Capture the cell that displays the provided text and extract its [x, y] central coordinate. 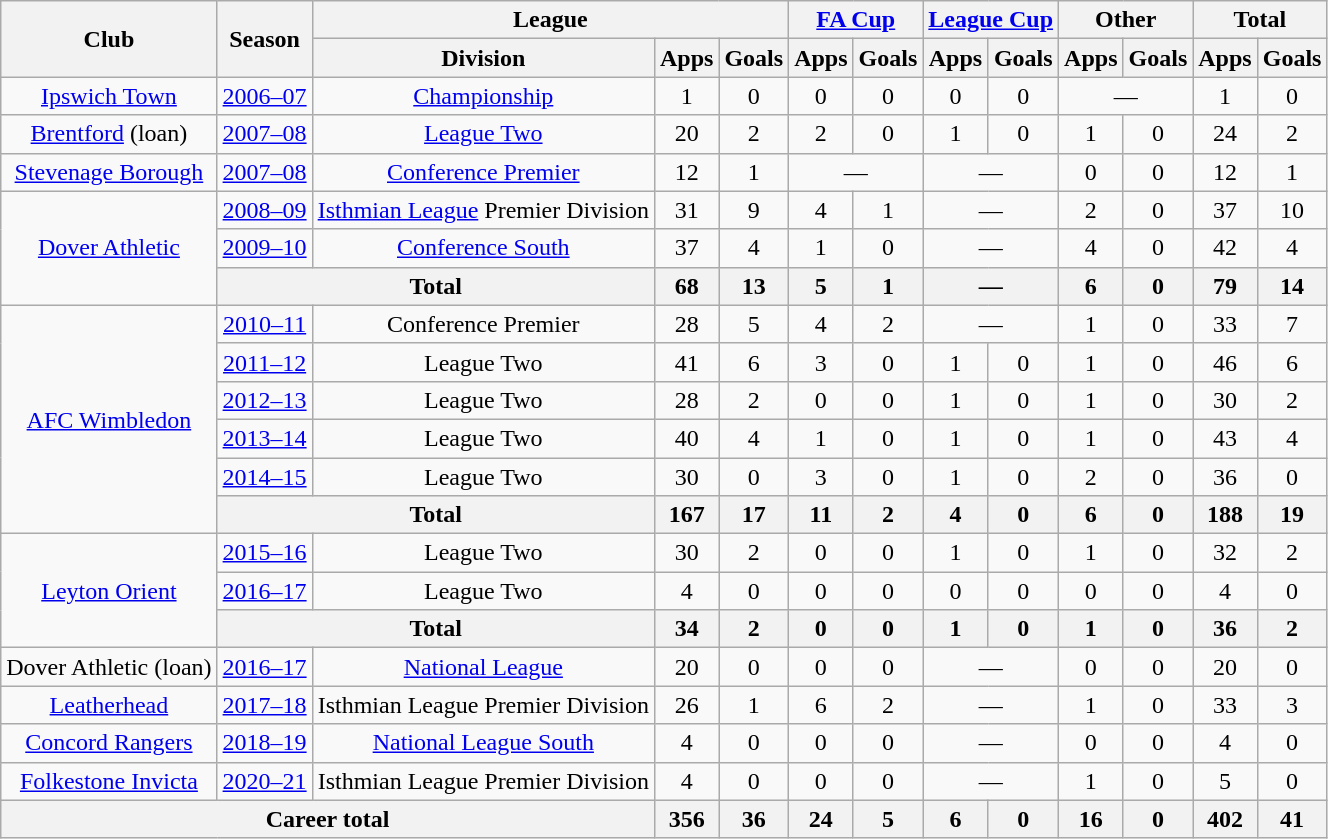
167 [686, 515]
9 [754, 210]
2006–07 [264, 96]
FA Cup [856, 20]
Ipswich Town [109, 96]
Leyton Orient [109, 591]
68 [686, 286]
Conference South [483, 248]
46 [1225, 362]
National League South [483, 743]
2018–19 [264, 743]
11 [821, 515]
79 [1225, 286]
Concord Rangers [109, 743]
2009–10 [264, 248]
Season [264, 39]
2013–14 [264, 438]
Career total [328, 819]
Championship [483, 96]
AFC Wimbledon [109, 419]
2012–13 [264, 400]
14 [1292, 286]
2014–15 [264, 477]
2011–12 [264, 362]
Folkestone Invicta [109, 781]
2008–09 [264, 210]
19 [1292, 515]
17 [754, 515]
Division [483, 58]
2020–21 [264, 781]
40 [686, 438]
13 [754, 286]
26 [686, 705]
Leatherhead [109, 705]
32 [1225, 553]
Brentford (loan) [109, 134]
2010–11 [264, 324]
2017–18 [264, 705]
43 [1225, 438]
Dover Athletic (loan) [109, 667]
34 [686, 629]
Dover Athletic [109, 248]
League Cup [991, 20]
10 [1292, 210]
Club [109, 39]
2015–16 [264, 553]
31 [686, 210]
Stevenage Borough [109, 172]
National League [483, 667]
188 [1225, 515]
Other [1126, 20]
402 [1225, 819]
16 [1091, 819]
League [550, 20]
7 [1292, 324]
356 [686, 819]
42 [1225, 248]
